Identify which cell holds the provided text, then report its (X, Y) central coordinate. 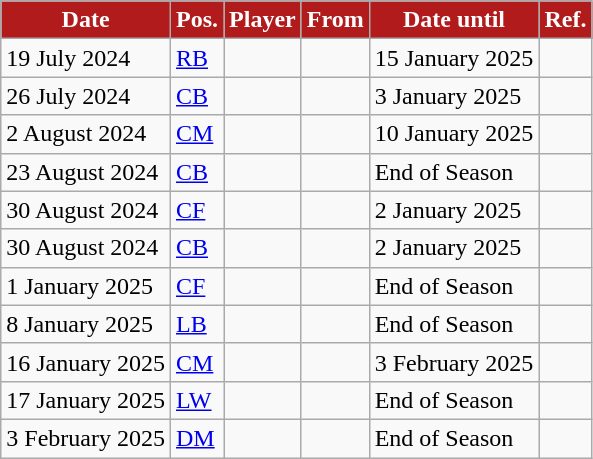
Date (86, 20)
10 January 2025 (454, 134)
1 January 2025 (86, 286)
19 July 2024 (86, 58)
LW (196, 400)
8 January 2025 (86, 324)
15 January 2025 (454, 58)
23 August 2024 (86, 172)
17 January 2025 (86, 400)
Player (263, 20)
From (335, 20)
3 January 2025 (454, 96)
Ref. (566, 20)
DM (196, 438)
2 August 2024 (86, 134)
26 July 2024 (86, 96)
Pos. (196, 20)
16 January 2025 (86, 362)
Date until (454, 20)
LB (196, 324)
RB (196, 58)
